Locate the cell with the specified text and output its [X, Y] center coordinate. 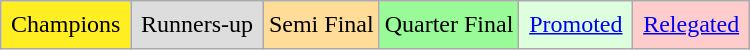
Quarter Final [449, 25]
Semi Final [321, 25]
Promoted [576, 25]
Runners-up [198, 25]
Champions [66, 25]
Relegated [692, 25]
